Return the [X, Y] coordinate for the center point of the cell that contains the specified text.  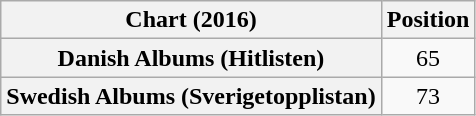
73 [428, 96]
Danish Albums (Hitlisten) [191, 58]
Position [428, 20]
Swedish Albums (Sverigetopplistan) [191, 96]
65 [428, 58]
Chart (2016) [191, 20]
